Pinpoint the cell where the given text exists, returning its [x, y] midpoint coordinate. 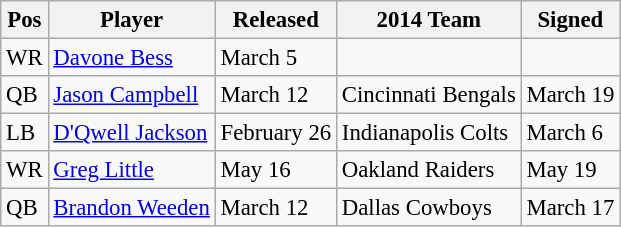
Pos [24, 20]
March 17 [570, 208]
Greg Little [132, 170]
Cincinnati Bengals [428, 95]
May 16 [276, 170]
May 19 [570, 170]
LB [24, 133]
Dallas Cowboys [428, 208]
2014 Team [428, 20]
March 5 [276, 58]
Player [132, 20]
March 6 [570, 133]
Indianapolis Colts [428, 133]
Brandon Weeden [132, 208]
Signed [570, 20]
Oakland Raiders [428, 170]
Davone Bess [132, 58]
February 26 [276, 133]
Jason Campbell [132, 95]
March 19 [570, 95]
D'Qwell Jackson [132, 133]
Released [276, 20]
